Provide the [X, Y] coordinate of the cell's center where the given text is located.  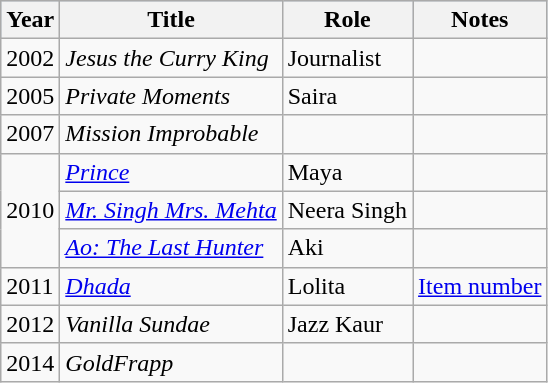
2005 [30, 96]
Item number [480, 286]
Saira [347, 96]
2014 [30, 362]
Title [171, 20]
2007 [30, 134]
2010 [30, 210]
Ao: The Last Hunter [171, 248]
Jazz Kaur [347, 324]
Notes [480, 20]
2011 [30, 286]
Year [30, 20]
Aki [347, 248]
2002 [30, 58]
Dhada [171, 286]
Vanilla Sundae [171, 324]
Neera Singh [347, 210]
Lolita [347, 286]
Journalist [347, 58]
Private Moments [171, 96]
Mr. Singh Mrs. Mehta [171, 210]
Role [347, 20]
Prince [171, 172]
Jesus the Curry King [171, 58]
GoldFrapp [171, 362]
Mission Improbable [171, 134]
2012 [30, 324]
Maya [347, 172]
